Return the (X, Y) coordinate for the center point of the cell that contains the specified text.  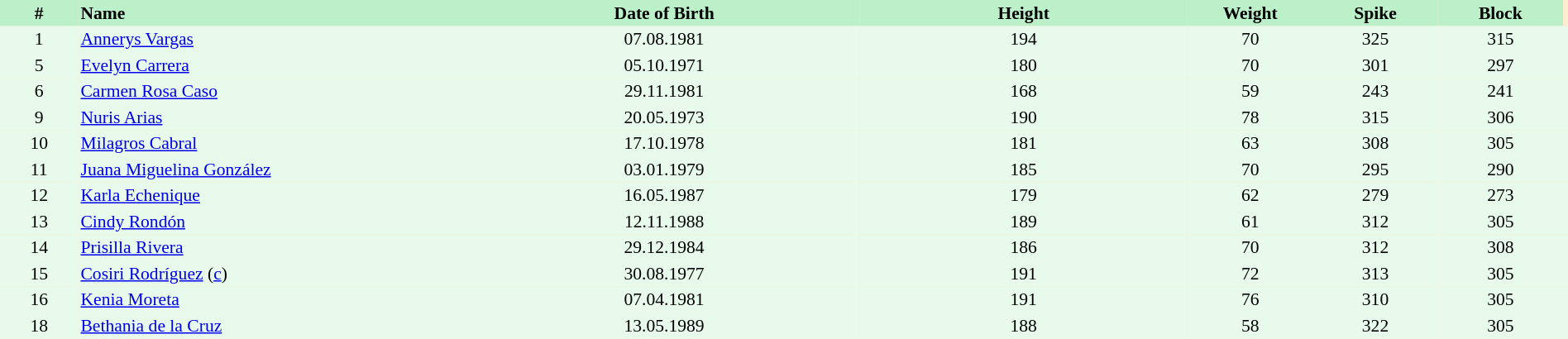
11 (39, 169)
Cindy Rondón (273, 222)
Name (273, 13)
10 (39, 144)
Prisilla Rivera (273, 248)
18 (39, 326)
07.08.1981 (664, 40)
301 (1374, 65)
Nuris Arias (273, 117)
Date of Birth (664, 13)
62 (1250, 195)
03.01.1979 (664, 169)
20.05.1973 (664, 117)
9 (39, 117)
189 (1024, 222)
Annerys Vargas (273, 40)
322 (1374, 326)
29.12.1984 (664, 248)
Block (1500, 13)
310 (1374, 299)
185 (1024, 169)
243 (1374, 91)
Height (1024, 13)
241 (1500, 91)
61 (1250, 222)
6 (39, 91)
Evelyn Carrera (273, 65)
29.11.1981 (664, 91)
179 (1024, 195)
14 (39, 248)
13 (39, 222)
180 (1024, 65)
Milagros Cabral (273, 144)
07.04.1981 (664, 299)
190 (1024, 117)
1 (39, 40)
76 (1250, 299)
295 (1374, 169)
16.05.1987 (664, 195)
181 (1024, 144)
290 (1500, 169)
Spike (1374, 13)
30.08.1977 (664, 274)
59 (1250, 91)
Carmen Rosa Caso (273, 91)
17.10.1978 (664, 144)
279 (1374, 195)
72 (1250, 274)
Weight (1250, 13)
58 (1250, 326)
168 (1024, 91)
Kenia Moreta (273, 299)
194 (1024, 40)
273 (1500, 195)
15 (39, 274)
325 (1374, 40)
13.05.1989 (664, 326)
63 (1250, 144)
05.10.1971 (664, 65)
16 (39, 299)
5 (39, 65)
78 (1250, 117)
# (39, 13)
Bethania de la Cruz (273, 326)
188 (1024, 326)
Juana Miguelina González (273, 169)
313 (1374, 274)
Cosiri Rodríguez (c) (273, 274)
12.11.1988 (664, 222)
297 (1500, 65)
306 (1500, 117)
12 (39, 195)
186 (1024, 248)
Karla Echenique (273, 195)
